Output the [X, Y] coordinate of the center of the cell containing the given text.  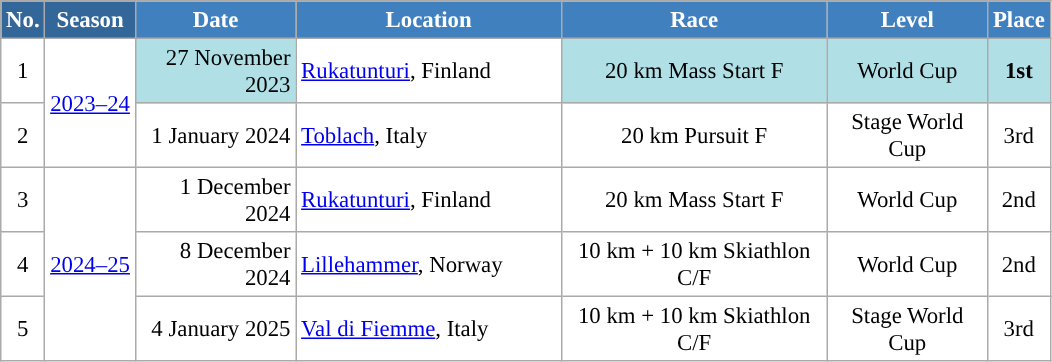
4 [23, 264]
1st [1019, 72]
2023–24 [90, 104]
Season [90, 20]
27 November 2023 [216, 72]
No. [23, 20]
Val di Fiemme, Italy [429, 330]
Race [694, 20]
Place [1019, 20]
Lillehammer, Norway [429, 264]
4 January 2025 [216, 330]
8 December 2024 [216, 264]
5 [23, 330]
Toblach, Italy [429, 136]
20 km Pursuit F [694, 136]
1 January 2024 [216, 136]
Location [429, 20]
Level [908, 20]
1 December 2024 [216, 200]
Date [216, 20]
2 [23, 136]
3 [23, 200]
1 [23, 72]
2024–25 [90, 265]
